Output the (X, Y) coordinate of the center of the cell containing the given text.  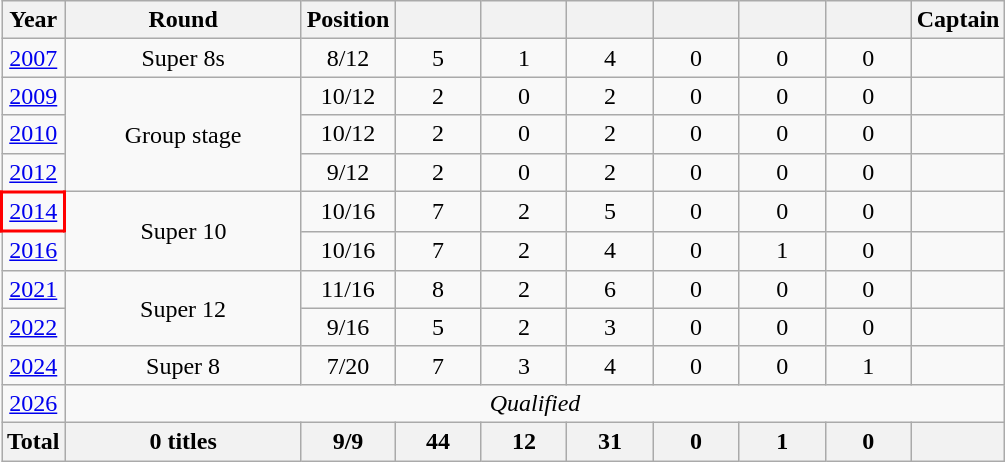
0 titles (183, 441)
Super 10 (183, 231)
2009 (34, 96)
11/16 (348, 289)
31 (610, 441)
12 (524, 441)
2014 (34, 212)
2026 (34, 403)
8 (438, 289)
Qualified (535, 403)
Position (348, 20)
Total (34, 441)
2016 (34, 250)
9/12 (348, 172)
8/12 (348, 58)
2012 (34, 172)
Captain (958, 20)
2022 (34, 327)
2007 (34, 58)
44 (438, 441)
6 (610, 289)
7/20 (348, 365)
Group stage (183, 134)
Super 12 (183, 308)
2010 (34, 134)
Super 8s (183, 58)
9/16 (348, 327)
Year (34, 20)
2021 (34, 289)
Round (183, 20)
9/9 (348, 441)
Super 8 (183, 365)
2024 (34, 365)
